Return (x, y) of the center of cell containing provided text 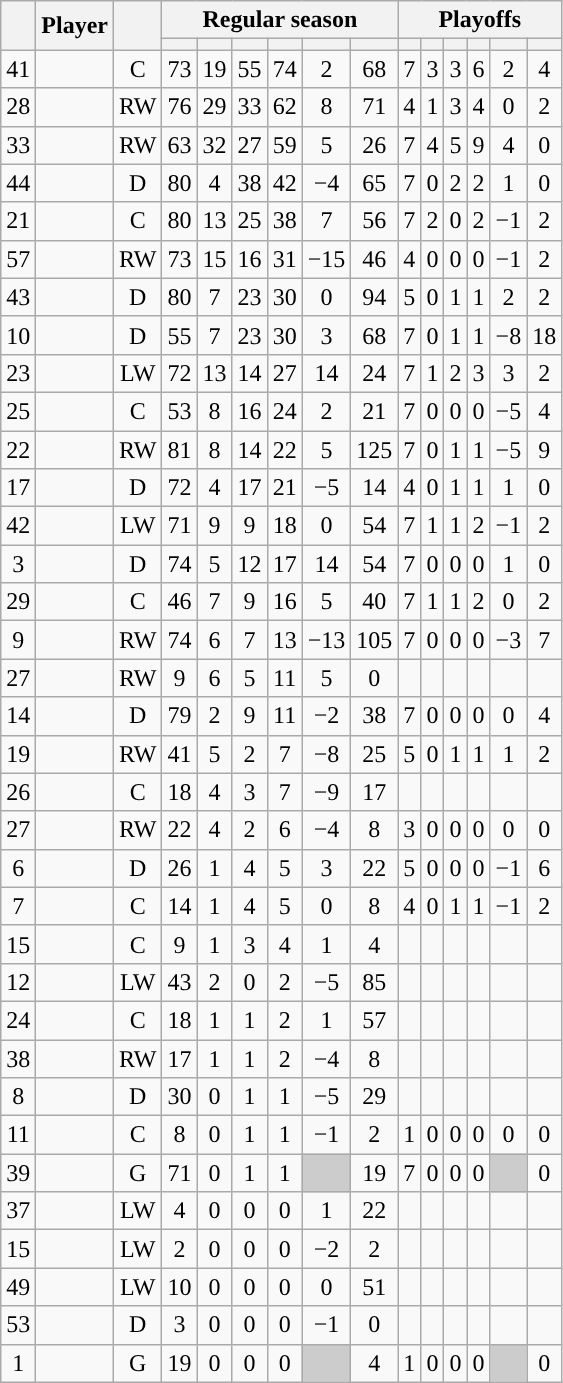
−3 (508, 640)
Playoffs (480, 20)
31 (284, 259)
85 (374, 982)
28 (18, 107)
−15 (326, 259)
40 (374, 602)
125 (374, 449)
62 (284, 107)
37 (18, 1211)
32 (214, 145)
Regular season (280, 20)
56 (374, 221)
51 (374, 1287)
−9 (326, 792)
39 (18, 1173)
94 (374, 297)
76 (180, 107)
Player (75, 26)
79 (180, 716)
105 (374, 640)
81 (180, 449)
−13 (326, 640)
49 (18, 1287)
65 (374, 183)
59 (284, 145)
63 (180, 145)
44 (18, 183)
